Determine the [x, y] coordinate at the center of the cell enclosing the given text.  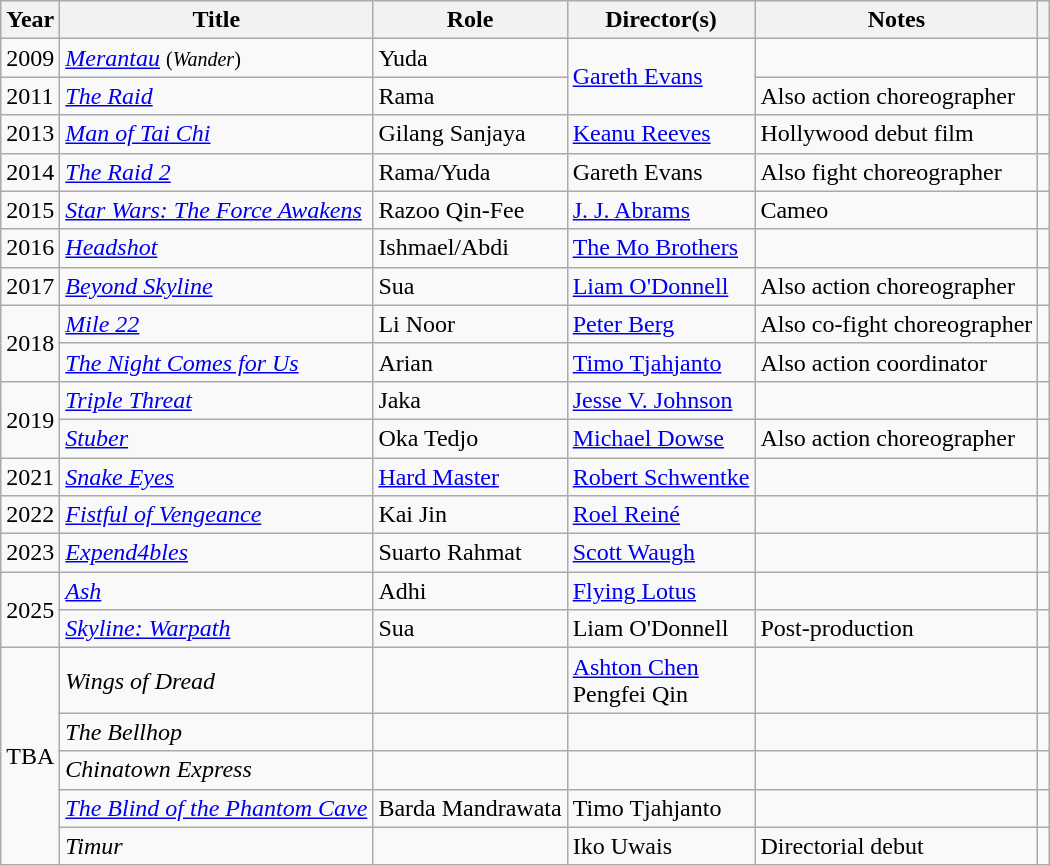
Ishmael/Abdi [470, 248]
Skyline: Warpath [216, 629]
Ash [216, 591]
Arian [470, 362]
The Mo Brothers [661, 248]
2023 [30, 553]
Director(s) [661, 20]
The Bellhop [216, 732]
Man of Tai Chi [216, 134]
Suarto Rahmat [470, 553]
Flying Lotus [661, 591]
2021 [30, 477]
Snake Eyes [216, 477]
Post-production [896, 629]
2022 [30, 515]
Roel Reiné [661, 515]
Stuber [216, 438]
Wings of Dread [216, 680]
Adhi [470, 591]
Gilang Sanjaya [470, 134]
The Raid [216, 96]
Headshot [216, 248]
Fistful of Vengeance [216, 515]
Expend4bles [216, 553]
2013 [30, 134]
2017 [30, 286]
Beyond Skyline [216, 286]
2015 [30, 210]
Barda Mandrawata [470, 808]
2025 [30, 610]
Merantau (Wander) [216, 58]
2011 [30, 96]
Yuda [470, 58]
Iko Uwais [661, 846]
TBA [30, 756]
Michael Dowse [661, 438]
Ashton Chen Pengfei Qin [661, 680]
Year [30, 20]
Star Wars: The Force Awakens [216, 210]
Oka Tedjo [470, 438]
Peter Berg [661, 324]
Timur [216, 846]
Robert Schwentke [661, 477]
Hard Master [470, 477]
Scott Waugh [661, 553]
Li Noor [470, 324]
2018 [30, 343]
Also action coordinator [896, 362]
2019 [30, 419]
Also co-fight choreographer [896, 324]
The Blind of the Phantom Cave [216, 808]
Title [216, 20]
Role [470, 20]
Rama/Yuda [470, 172]
Cameo [896, 210]
Jesse V. Johnson [661, 400]
2014 [30, 172]
Hollywood debut film [896, 134]
2009 [30, 58]
Rama [470, 96]
The Night Comes for Us [216, 362]
Jaka [470, 400]
Notes [896, 20]
Triple Threat [216, 400]
Chinatown Express [216, 770]
Also fight choreographer [896, 172]
2016 [30, 248]
The Raid 2 [216, 172]
Mile 22 [216, 324]
Directorial debut [896, 846]
J. J. Abrams [661, 210]
Razoo Qin-Fee [470, 210]
Keanu Reeves [661, 134]
Kai Jin [470, 515]
